Scan for the cell matching the given text and deliver its (X, Y) coordinate at center. 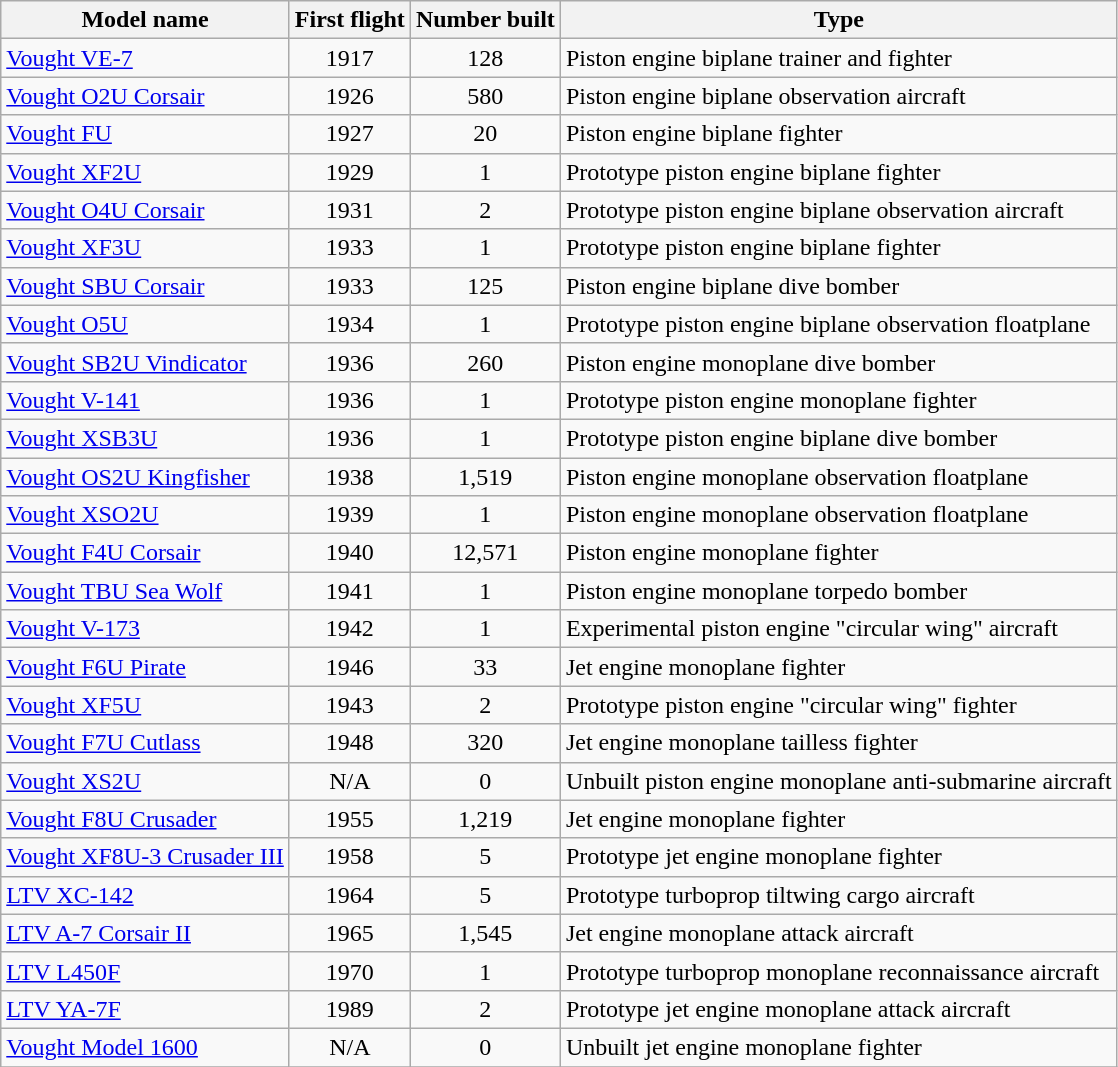
Prototype piston engine monoplane fighter (838, 400)
1955 (350, 819)
260 (485, 362)
1931 (350, 210)
Vought XSO2U (146, 515)
1964 (350, 895)
1943 (350, 705)
Vought F7U Cutlass (146, 743)
128 (485, 58)
Vought XSB3U (146, 438)
Vought XF3U (146, 248)
Vought XF2U (146, 172)
Vought O4U Corsair (146, 210)
Vought XF5U (146, 705)
1941 (350, 591)
1938 (350, 477)
Prototype piston engine biplane observation floatplane (838, 324)
Piston engine biplane dive bomber (838, 286)
Prototype jet engine monoplane fighter (838, 857)
Piston engine biplane fighter (838, 134)
1917 (350, 58)
Experimental piston engine "circular wing" aircraft (838, 629)
LTV YA-7F (146, 1009)
Prototype turboprop monoplane reconnaissance aircraft (838, 971)
Prototype turboprop tiltwing cargo aircraft (838, 895)
Vought SB2U Vindicator (146, 362)
1948 (350, 743)
Vought O2U Corsair (146, 96)
1989 (350, 1009)
Prototype jet engine monoplane attack aircraft (838, 1009)
First flight (350, 20)
20 (485, 134)
1929 (350, 172)
Jet engine monoplane attack aircraft (838, 933)
Vought V-141 (146, 400)
Vought F6U Pirate (146, 667)
1,519 (485, 477)
33 (485, 667)
125 (485, 286)
Model name (146, 20)
Piston engine monoplane fighter (838, 553)
Unbuilt jet engine monoplane fighter (838, 1047)
Vought F4U Corsair (146, 553)
Prototype piston engine biplane observation aircraft (838, 210)
Unbuilt piston engine monoplane anti-submarine aircraft (838, 781)
Vought FU (146, 134)
Piston engine biplane observation aircraft (838, 96)
Vought XS2U (146, 781)
1940 (350, 553)
Vought SBU Corsair (146, 286)
Vought TBU Sea Wolf (146, 591)
1,545 (485, 933)
Jet engine monoplane tailless fighter (838, 743)
1970 (350, 971)
Piston engine monoplane torpedo bomber (838, 591)
Vought O5U (146, 324)
LTV L450F (146, 971)
Piston engine biplane trainer and fighter (838, 58)
Vought F8U Crusader (146, 819)
LTV A-7 Corsair II (146, 933)
320 (485, 743)
12,571 (485, 553)
1958 (350, 857)
1927 (350, 134)
Prototype piston engine biplane dive bomber (838, 438)
Vought XF8U-3 Crusader III (146, 857)
Vought V-173 (146, 629)
Prototype piston engine "circular wing" fighter (838, 705)
1942 (350, 629)
Number built (485, 20)
1946 (350, 667)
580 (485, 96)
1934 (350, 324)
1926 (350, 96)
1,219 (485, 819)
Vought OS2U Kingfisher (146, 477)
Piston engine monoplane dive bomber (838, 362)
1965 (350, 933)
Vought VE-7 (146, 58)
1939 (350, 515)
Type (838, 20)
LTV XC-142 (146, 895)
Vought Model 1600 (146, 1047)
